From the cell containing the given text, extract its center point as (x, y) coordinate. 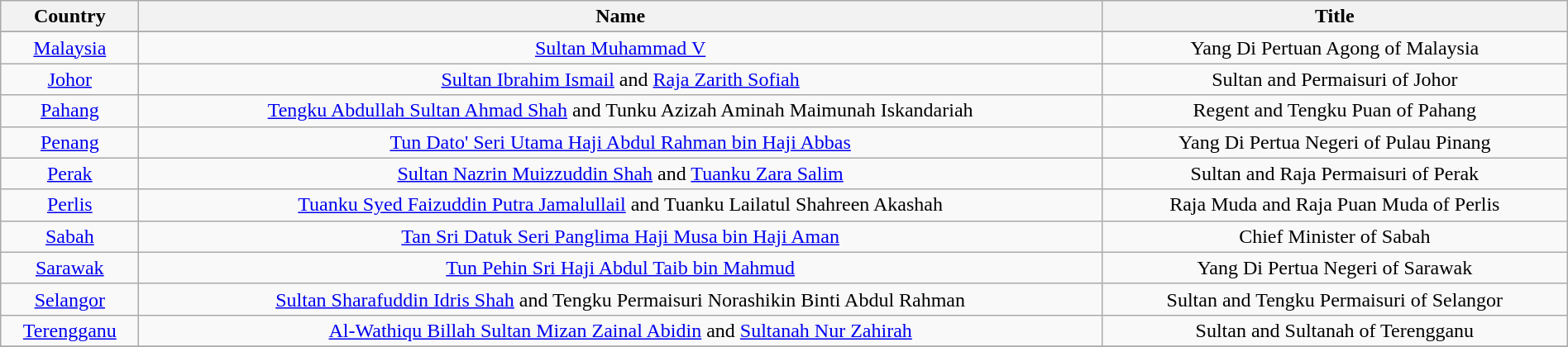
Sultan and Tengku Permaisuri of Selangor (1335, 299)
Terengganu (69, 330)
Perlis (69, 205)
Tan Sri Datuk Seri Panglima Haji Musa bin Haji Aman (620, 236)
Perak (69, 173)
Yang Di Pertuan Agong of Malaysia (1335, 48)
Malaysia (69, 48)
Pahang (69, 111)
Sultan Sharafuddin Idris Shah and Tengku Permaisuri Norashikin Binti Abdul Rahman (620, 299)
Sultan and Permaisuri of Johor (1335, 79)
Sultan Muhammad V (620, 48)
Tun Dato' Seri Utama Haji Abdul Rahman bin Haji Abbas (620, 142)
Al-Wathiqu Billah Sultan Mizan Zainal Abidin and Sultanah Nur Zahirah (620, 330)
Tun Pehin Sri Haji Abdul Taib bin Mahmud (620, 268)
Yang Di Pertua Negeri of Pulau Pinang (1335, 142)
Sultan and Sultanah of Terengganu (1335, 330)
Selangor (69, 299)
Chief Minister of Sabah (1335, 236)
Regent and Tengku Puan of Pahang (1335, 111)
Title (1335, 17)
Johor (69, 79)
Sultan and Raja Permaisuri of Perak (1335, 173)
Tuanku Syed Faizuddin Putra Jamalullail and Tuanku Lailatul Shahreen Akashah (620, 205)
Sarawak (69, 268)
Penang (69, 142)
Yang Di Pertua Negeri of Sarawak (1335, 268)
Sultan Nazrin Muizzuddin Shah and Tuanku Zara Salim (620, 173)
Sabah (69, 236)
Name (620, 17)
Raja Muda and Raja Puan Muda of Perlis (1335, 205)
Tengku Abdullah Sultan Ahmad Shah and Tunku Azizah Aminah Maimunah Iskandariah (620, 111)
Sultan Ibrahim Ismail and Raja Zarith Sofiah (620, 79)
Country (69, 17)
